Find where the given text appears and provide that cell's center as [x, y] coordinate. 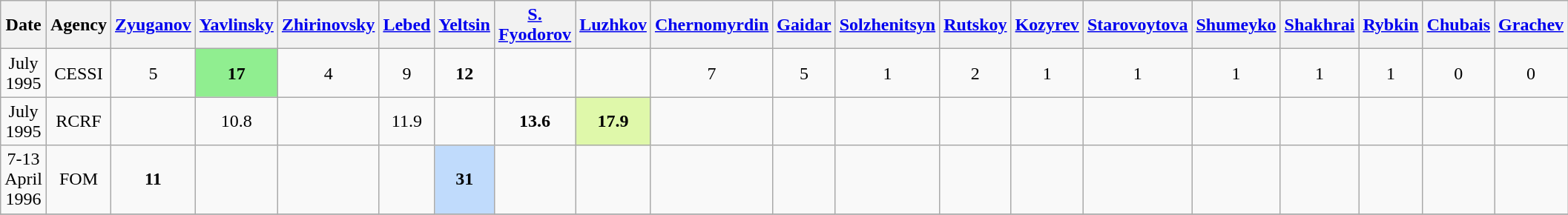
Yavlinsky [236, 25]
Gaidar [804, 25]
Kozyrev [1047, 25]
Chubais [1458, 25]
7-13 April 1996 [24, 179]
FOM [79, 179]
Chernomyrdin [711, 25]
Zhirinovsky [328, 25]
11.9 [406, 122]
12 [464, 73]
2 [975, 73]
Rutskoy [975, 25]
Zyuganov [154, 25]
Rybkin [1391, 25]
7 [711, 73]
17 [236, 73]
9 [406, 73]
CESSI [79, 73]
Lebed [406, 25]
Shakhrai [1320, 25]
Date [24, 25]
Yeltsin [464, 25]
RCRF [79, 122]
S. Fyodorov [534, 25]
Luzhkov [613, 25]
13.6 [534, 122]
31 [464, 179]
Solzhenitsyn [887, 25]
Agency [79, 25]
Shumeyko [1236, 25]
17.9 [613, 122]
4 [328, 73]
10.8 [236, 122]
11 [154, 179]
Starovoytova [1138, 25]
Grachev [1531, 25]
